Return the (X, Y) coordinate for the center point of the cell that contains the specified text.  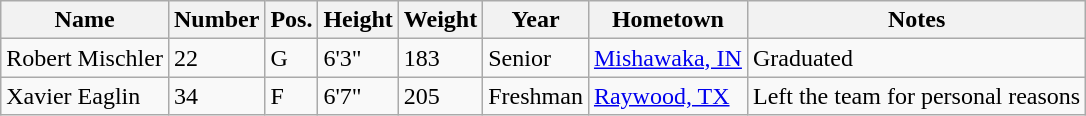
Robert Mischler (85, 58)
Left the team for personal reasons (916, 96)
Senior (536, 58)
34 (216, 96)
Xavier Eaglin (85, 96)
6'3" (358, 58)
Year (536, 20)
Name (85, 20)
22 (216, 58)
Weight (440, 20)
Notes (916, 20)
Mishawaka, IN (668, 58)
Raywood, TX (668, 96)
Graduated (916, 58)
205 (440, 96)
Pos. (292, 20)
Hometown (668, 20)
183 (440, 58)
G (292, 58)
Height (358, 20)
6'7" (358, 96)
Number (216, 20)
Freshman (536, 96)
F (292, 96)
